Find where the given text appears and provide that cell's center as (x, y) coordinate. 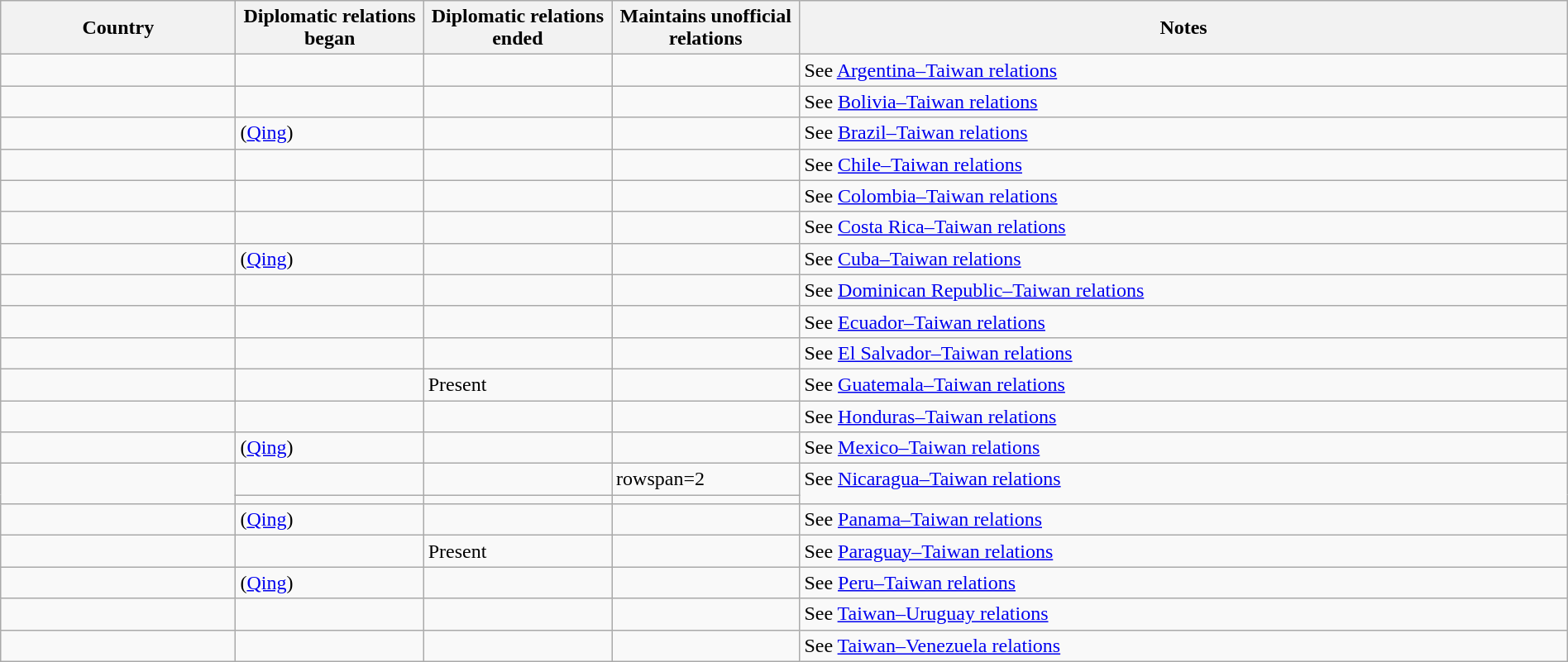
rowspan=2 (706, 479)
Diplomatic relations began (329, 28)
See Chile–Taiwan relations (1183, 164)
See Peru–Taiwan relations (1183, 583)
See Argentina–Taiwan relations (1183, 70)
See Costa Rica–Taiwan relations (1183, 227)
See Mexico–Taiwan relations (1183, 448)
See Paraguay–Taiwan relations (1183, 551)
Diplomatic relations ended (518, 28)
See Panama–Taiwan relations (1183, 520)
See El Salvador–Taiwan relations (1183, 353)
See Cuba–Taiwan relations (1183, 259)
Country (118, 28)
See Nicaragua–Taiwan relations (1183, 484)
See Guatemala–Taiwan relations (1183, 384)
See Ecuador–Taiwan relations (1183, 321)
See Honduras–Taiwan relations (1183, 416)
Notes (1183, 28)
See Dominican Republic–Taiwan relations (1183, 290)
See Taiwan–Venezuela relations (1183, 645)
See Brazil–Taiwan relations (1183, 133)
See Colombia–Taiwan relations (1183, 196)
See Bolivia–Taiwan relations (1183, 102)
See Taiwan–Uruguay relations (1183, 614)
Maintains unofficial relations (706, 28)
